Capture the cell that displays the provided text and extract its [X, Y] central coordinate. 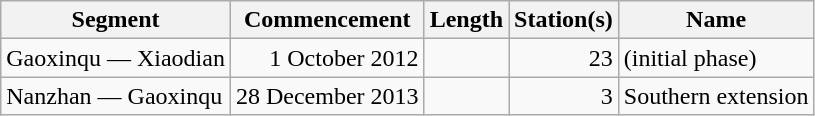
3 [564, 96]
Station(s) [564, 20]
23 [564, 58]
Nanzhan — Gaoxinqu [116, 96]
Segment [116, 20]
Length [466, 20]
(initial phase) [716, 58]
Gaoxinqu — Xiaodian [116, 58]
Southern extension [716, 96]
Commencement [327, 20]
1 October 2012 [327, 58]
28 December 2013 [327, 96]
Name [716, 20]
